Return the (x, y) coordinate for the center point of the cell that contains the specified text.  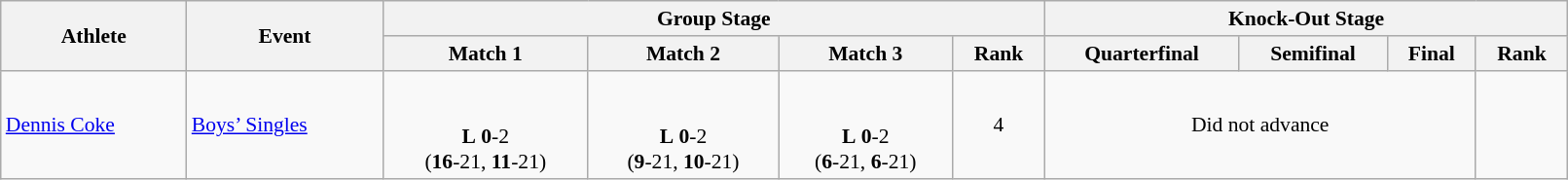
L 0-2 (6-21, 6-21) (866, 125)
Event (285, 35)
Boys’ Singles (285, 125)
Quarterfinal (1141, 54)
Dennis Coke (93, 125)
Match 1 (485, 54)
Semifinal (1314, 54)
Athlete (93, 35)
L 0-2 (16-21, 11-21) (485, 125)
Final (1431, 54)
Knock-Out Stage (1306, 18)
Group Stage (713, 18)
Match 2 (683, 54)
4 (999, 125)
Did not advance (1259, 125)
L 0-2 (9-21, 10-21) (683, 125)
Match 3 (866, 54)
